Determine the (x, y) coordinate at the center of the cell enclosing the given text.  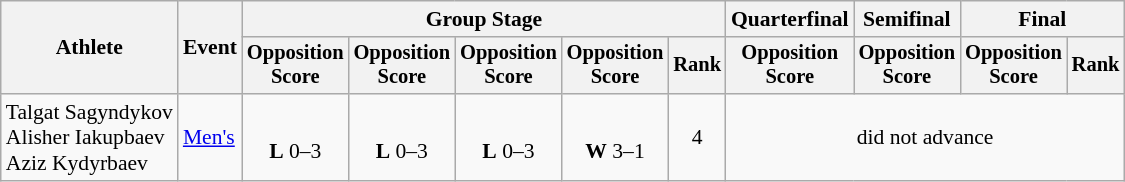
W 3–1 (616, 138)
Semifinal (908, 19)
Final (1042, 19)
Group Stage (484, 19)
Men's (210, 138)
Quarterfinal (790, 19)
Talgat SagyndykovAlisher IakupbaevAziz Kydyrbaev (90, 138)
4 (697, 138)
Event (210, 48)
did not advance (925, 138)
Athlete (90, 48)
